Detect which cell encompasses the target text, then output its (X, Y) center coordinate. 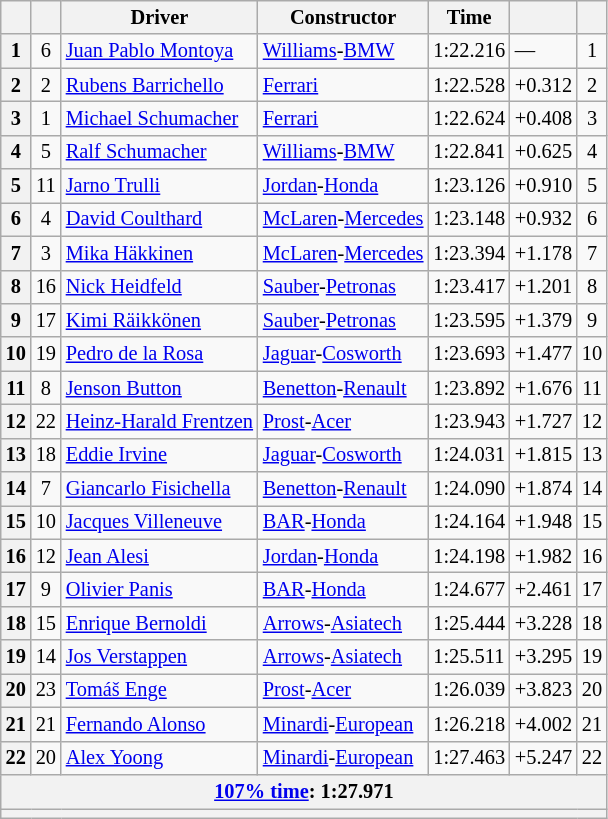
Tomáš Enge (160, 690)
Kimi Räikkönen (160, 320)
+5.247 (544, 758)
Jenson Button (160, 388)
+3.823 (544, 690)
Enrique Bernoldi (160, 623)
+3.228 (544, 623)
+4.002 (544, 724)
107% time: 1:27.971 (304, 791)
1:23.126 (469, 186)
Jacques Villeneuve (160, 522)
Time (469, 17)
Jean Alesi (160, 556)
+1.727 (544, 421)
+1.815 (544, 455)
1:23.892 (469, 388)
1:24.198 (469, 556)
Eddie Irvine (160, 455)
1:26.039 (469, 690)
— (544, 51)
+1.874 (544, 489)
Jarno Trulli (160, 186)
+1.676 (544, 388)
1:26.218 (469, 724)
Alex Yoong (160, 758)
Ralf Schumacher (160, 152)
1:22.624 (469, 118)
1:23.148 (469, 219)
+0.312 (544, 85)
+1.178 (544, 253)
Jos Verstappen (160, 657)
1:24.031 (469, 455)
1:27.463 (469, 758)
Michael Schumacher (160, 118)
Rubens Barrichello (160, 85)
+3.295 (544, 657)
David Coulthard (160, 219)
Juan Pablo Montoya (160, 51)
1:22.216 (469, 51)
1:23.394 (469, 253)
+1.982 (544, 556)
1:25.444 (469, 623)
+0.910 (544, 186)
+2.461 (544, 589)
Pedro de la Rosa (160, 354)
1:24.677 (469, 589)
Nick Heidfeld (160, 287)
Olivier Panis (160, 589)
Mika Häkkinen (160, 253)
23 (46, 690)
Fernando Alonso (160, 724)
+1.477 (544, 354)
1:24.090 (469, 489)
+0.932 (544, 219)
Giancarlo Fisichella (160, 489)
+1.948 (544, 522)
+0.408 (544, 118)
+1.379 (544, 320)
1:24.164 (469, 522)
+1.201 (544, 287)
1:25.511 (469, 657)
Constructor (343, 17)
1:23.595 (469, 320)
1:23.943 (469, 421)
1:22.528 (469, 85)
1:23.417 (469, 287)
Heinz-Harald Frentzen (160, 421)
1:22.841 (469, 152)
Driver (160, 17)
1:23.693 (469, 354)
+0.625 (544, 152)
